Output the [X, Y] coordinate of the center of the cell containing the given text.  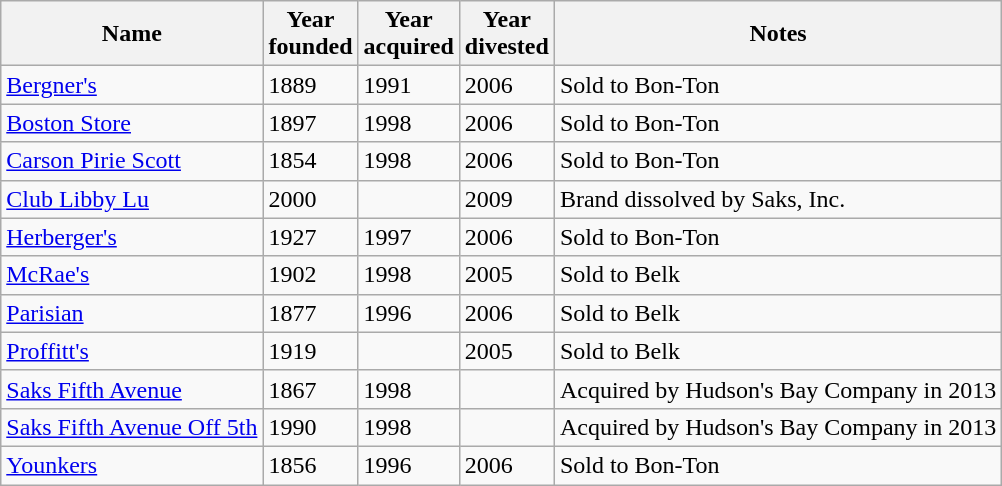
Yearacquired [408, 34]
Yearfounded [310, 34]
Brand dissolved by Saks, Inc. [778, 199]
1856 [310, 465]
Club Libby Lu [132, 199]
1919 [310, 351]
1991 [408, 85]
1877 [310, 313]
Bergner's [132, 85]
Name [132, 34]
McRae's [132, 275]
Carson Pirie Scott [132, 161]
2000 [310, 199]
Herberger's [132, 237]
Younkers [132, 465]
Notes [778, 34]
Saks Fifth Avenue [132, 389]
Boston Store [132, 123]
1997 [408, 237]
1854 [310, 161]
2009 [506, 199]
Proffitt's [132, 351]
Saks Fifth Avenue Off 5th [132, 427]
1897 [310, 123]
Parisian [132, 313]
1889 [310, 85]
1902 [310, 275]
1990 [310, 427]
1867 [310, 389]
Yeardivested [506, 34]
1927 [310, 237]
